Return [X, Y] of the center of cell containing provided text 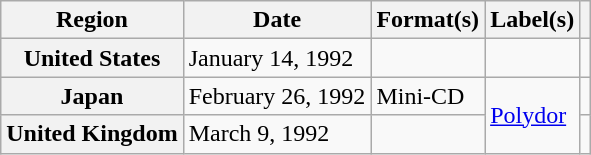
Region [92, 20]
United Kingdom [92, 134]
United States [92, 58]
Format(s) [428, 20]
February 26, 1992 [277, 96]
March 9, 1992 [277, 134]
Japan [92, 96]
January 14, 1992 [277, 58]
Label(s) [532, 20]
Date [277, 20]
Mini-CD [428, 96]
Polydor [532, 115]
